Determine the (x, y) coordinate at the center of the cell enclosing the given text.  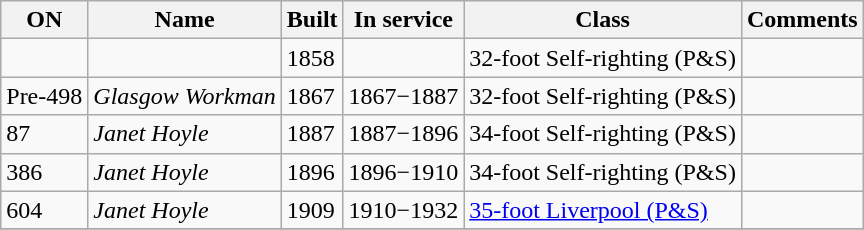
1910−1932 (404, 210)
1896−1910 (404, 172)
Comments (802, 20)
35-foot Liverpool (P&S) (603, 210)
ON (44, 20)
386 (44, 172)
Glasgow Workman (185, 96)
Class (603, 20)
1887 (312, 134)
Name (185, 20)
1887−1896 (404, 134)
1867 (312, 96)
87 (44, 134)
1896 (312, 172)
1909 (312, 210)
1867−1887 (404, 96)
In service (404, 20)
Built (312, 20)
Pre-498 (44, 96)
1858 (312, 58)
604 (44, 210)
